Search for the cell housing the specified text and yield its [x, y] center coordinate. 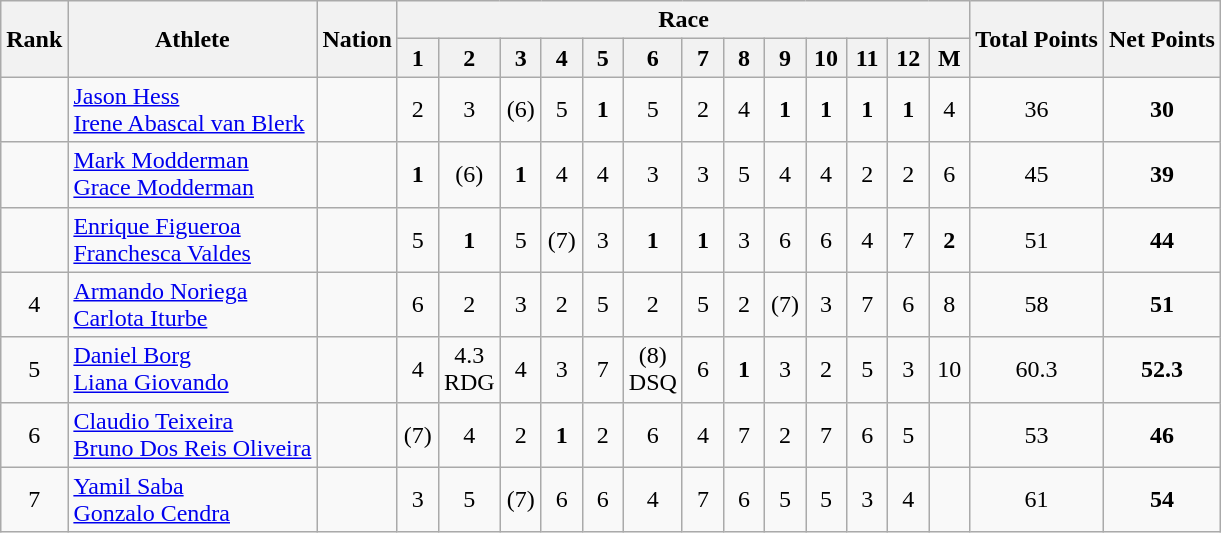
52.3 [1162, 370]
12 [908, 58]
Net Points [1162, 39]
Total Points [1037, 39]
45 [1037, 174]
44 [1162, 240]
Enrique FigueroaFranchesca Valdes [192, 240]
Claudio TeixeiraBruno Dos Reis Oliveira [192, 434]
Nation [357, 39]
30 [1162, 110]
Athlete [192, 39]
46 [1162, 434]
54 [1162, 500]
Rank [34, 39]
53 [1037, 434]
Race [684, 20]
Yamil SabaGonzalo Cendra [192, 500]
60.3 [1037, 370]
58 [1037, 304]
36 [1037, 110]
Mark ModdermanGrace Modderman [192, 174]
61 [1037, 500]
4.3RDG [469, 370]
9 [786, 58]
M [950, 58]
Armando NoriegaCarlota Iturbe [192, 304]
39 [1162, 174]
(8)DSQ [652, 370]
11 [868, 58]
Jason HessIrene Abascal van Blerk [192, 110]
Daniel BorgLiana Giovando [192, 370]
